Capture the cell that displays the provided text and extract its (X, Y) central coordinate. 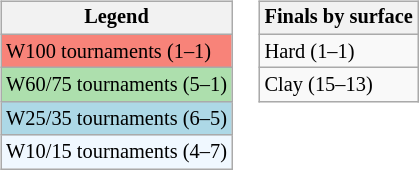
Hard (1–1) (339, 51)
Finals by surface (339, 18)
W100 tournaments (1–1) (116, 51)
W25/35 tournaments (6–5) (116, 119)
Legend (116, 18)
Clay (15–13) (339, 85)
W60/75 tournaments (5–1) (116, 85)
W10/15 tournaments (4–7) (116, 152)
